Return [X, Y] of the center of cell containing provided text 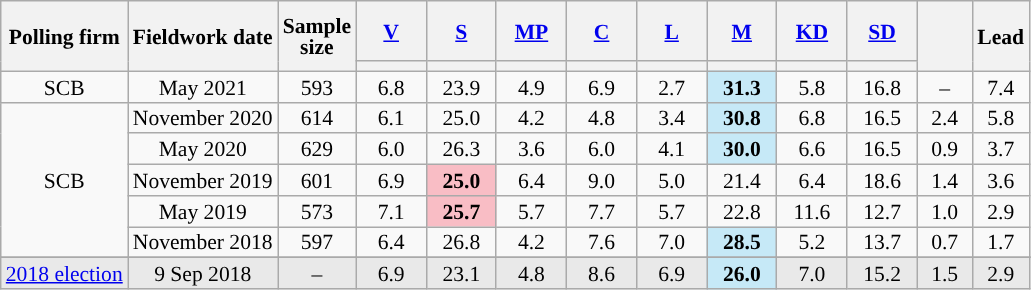
629 [317, 150]
31.3 [742, 86]
KD [812, 31]
November 2019 [203, 180]
4.1 [672, 150]
2018 election [64, 274]
MP [531, 31]
30.0 [742, 150]
Fieldwork date [203, 36]
573 [317, 212]
30.8 [742, 118]
601 [317, 180]
Lead [1000, 36]
0.9 [944, 150]
3.7 [1000, 150]
9.0 [601, 180]
7.7 [601, 212]
Polling firm [64, 36]
593 [317, 86]
5.2 [812, 242]
2.7 [672, 86]
15.2 [882, 274]
26.0 [742, 274]
614 [317, 118]
SD [882, 31]
May 2020 [203, 150]
Samplesize [317, 36]
7.6 [601, 242]
597 [317, 242]
May 2019 [203, 212]
7.1 [391, 212]
1.4 [944, 180]
November 2018 [203, 242]
M [742, 31]
26.8 [461, 242]
23.9 [461, 86]
13.7 [882, 242]
18.6 [882, 180]
26.3 [461, 150]
1.7 [1000, 242]
2.4 [944, 118]
5.0 [672, 180]
9 Sep 2018 [203, 274]
12.7 [882, 212]
L [672, 31]
May 2021 [203, 86]
0.7 [944, 242]
6.1 [391, 118]
21.4 [742, 180]
C [601, 31]
S [461, 31]
28.5 [742, 242]
8.6 [601, 274]
3.4 [672, 118]
1.5 [944, 274]
V [391, 31]
25.7 [461, 212]
7.4 [1000, 86]
November 2020 [203, 118]
1.0 [944, 212]
4.9 [531, 86]
11.6 [812, 212]
22.8 [742, 212]
6.6 [812, 150]
16.8 [882, 86]
23.1 [461, 274]
